From the cell containing the given text, extract its center point as [x, y] coordinate. 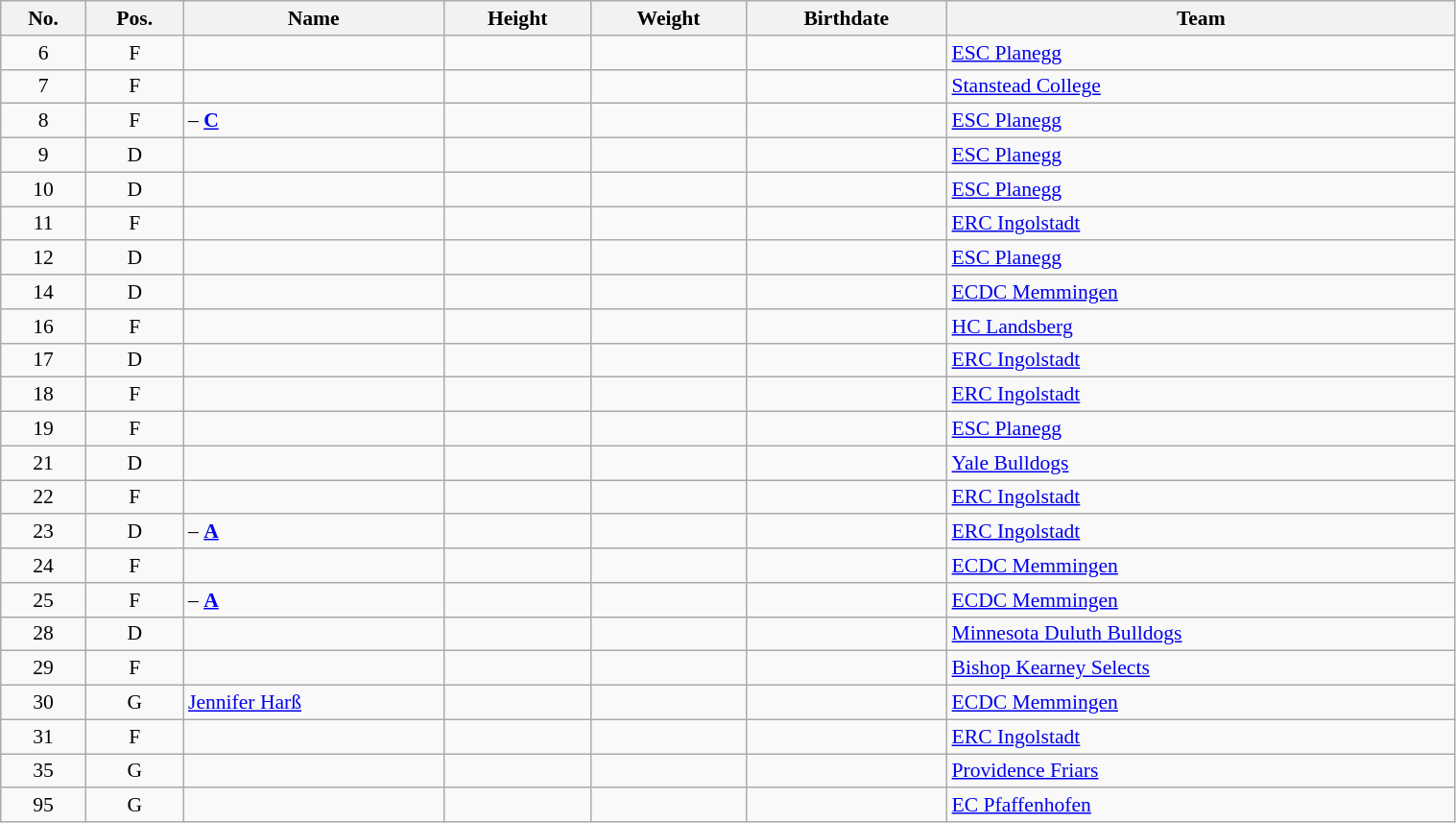
Birthdate [847, 18]
21 [44, 463]
Team [1202, 18]
Pos. [134, 18]
17 [44, 360]
25 [44, 600]
No. [44, 18]
16 [44, 327]
30 [44, 703]
18 [44, 395]
22 [44, 497]
23 [44, 532]
9 [44, 156]
14 [44, 292]
Stanstead College [1202, 86]
EC Pfaffenhofen [1202, 806]
Height [517, 18]
6 [44, 53]
95 [44, 806]
8 [44, 121]
Jennifer Harß [314, 703]
24 [44, 566]
Weight [668, 18]
– C [314, 121]
10 [44, 189]
12 [44, 258]
Yale Bulldogs [1202, 463]
19 [44, 429]
Bishop Kearney Selects [1202, 668]
7 [44, 86]
Name [314, 18]
28 [44, 634]
35 [44, 771]
31 [44, 737]
11 [44, 224]
29 [44, 668]
Minnesota Duluth Bulldogs [1202, 634]
Providence Friars [1202, 771]
HC Landsberg [1202, 327]
